From the cell containing the given text, extract its center point as [x, y] coordinate. 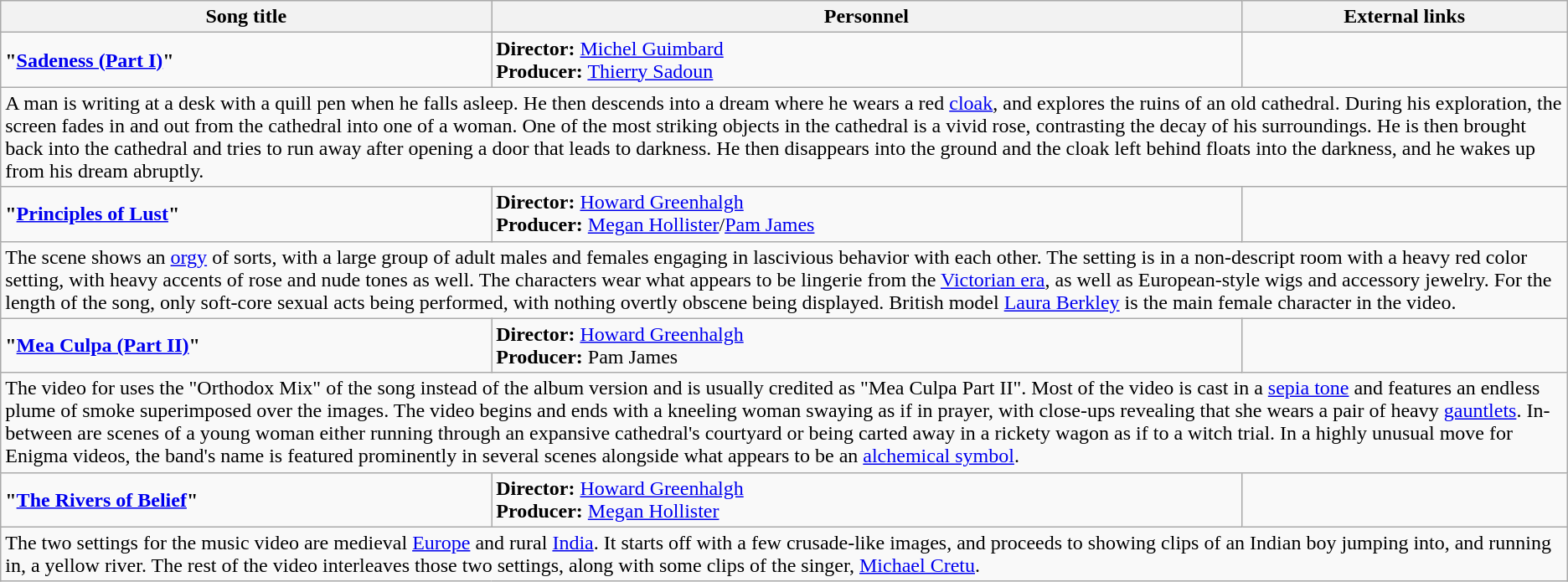
Director: Howard Greenhalgh Producer: Megan Hollister/Pam James [866, 214]
Director: Howard Greenhalgh Producer: Pam James [866, 345]
Song title [246, 17]
"Mea Culpa (Part II)" [246, 345]
"Sadeness (Part I)" [246, 60]
"Principles of Lust" [246, 214]
"The Rivers of Belief" [246, 499]
Personnel [866, 17]
Director: Howard Greenhalgh Producer: Megan Hollister [866, 499]
Director: Michel Guimbard Producer: Thierry Sadoun [866, 60]
External links [1404, 17]
